Capture the cell that displays the provided text and extract its [X, Y] central coordinate. 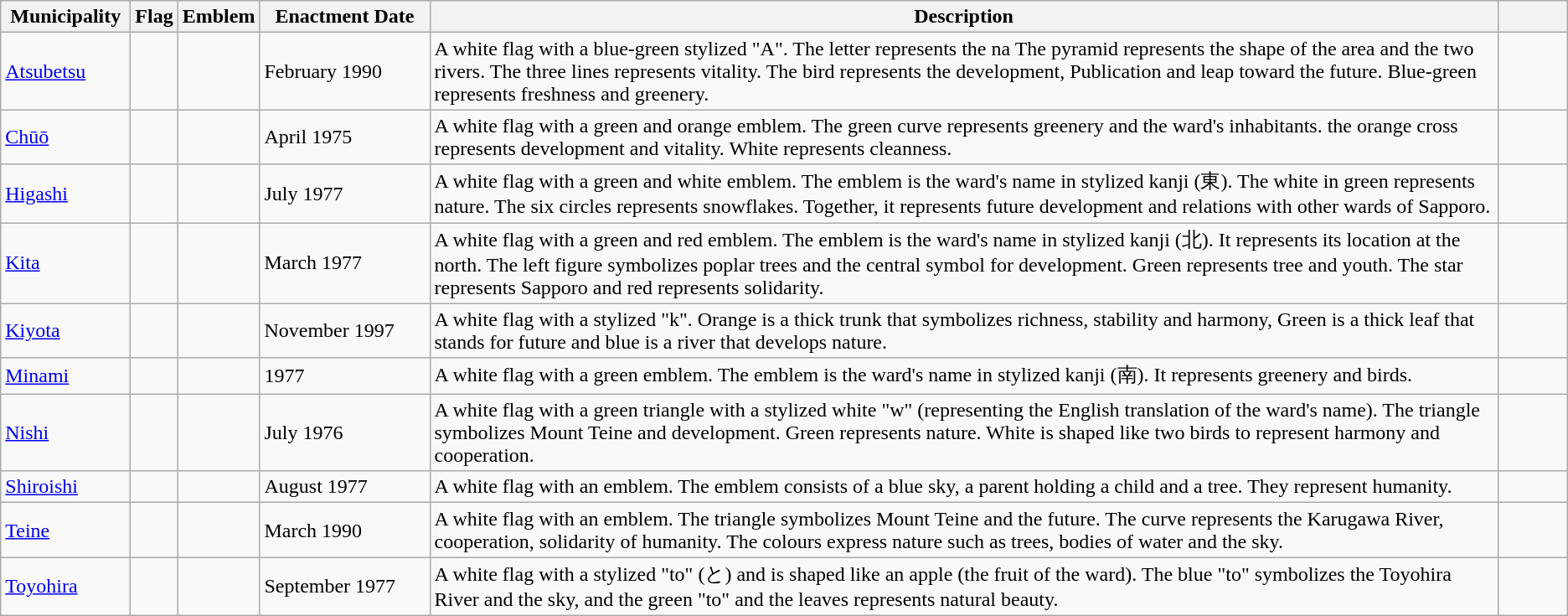
February 1990 [345, 71]
November 1997 [345, 330]
A white flag with an emblem. The emblem consists of a blue sky, a parent holding a child and a tree. They represent humanity. [963, 487]
July 1977 [345, 194]
Chūō [65, 137]
Kiyota [65, 330]
Municipality [65, 17]
Nishi [65, 432]
September 1977 [345, 587]
A white flag with a green emblem. The emblem is the ward's name in stylized kanji (南). It represents greenery and birds. [963, 375]
Toyohira [65, 587]
Emblem [219, 17]
August 1977 [345, 487]
Teine [65, 530]
Description [963, 17]
Enactment Date [345, 17]
Higashi [65, 194]
Minami [65, 375]
1977 [345, 375]
Flag [154, 17]
Shiroishi [65, 487]
Atsubetsu [65, 71]
April 1975 [345, 137]
Kita [65, 263]
March 1990 [345, 530]
March 1977 [345, 263]
July 1976 [345, 432]
